Find where the given text appears and provide that cell's center as [X, Y] coordinate. 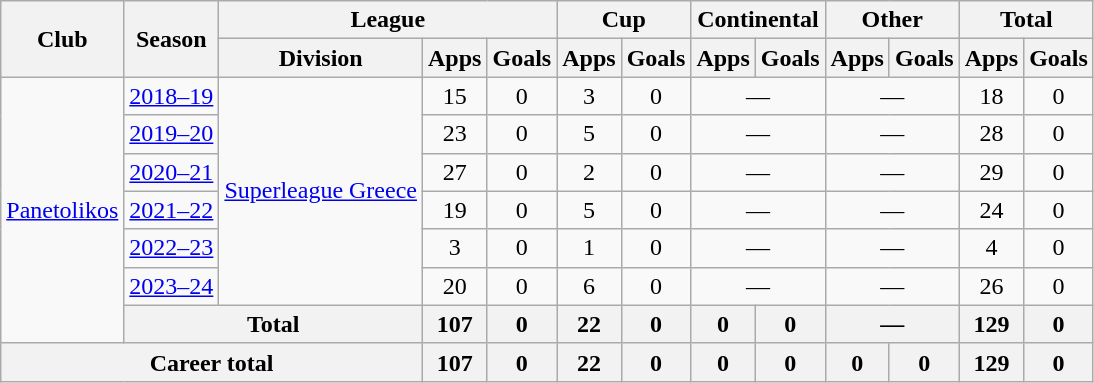
Continental [758, 20]
4 [991, 248]
League [388, 20]
2022–23 [172, 248]
Panetolikos [62, 210]
Division [321, 58]
2 [589, 172]
Cup [624, 20]
18 [991, 96]
23 [455, 134]
Career total [212, 362]
2019–20 [172, 134]
29 [991, 172]
2021–22 [172, 210]
2023–24 [172, 286]
15 [455, 96]
Season [172, 39]
2020–21 [172, 172]
24 [991, 210]
6 [589, 286]
Other [892, 20]
26 [991, 286]
2018–19 [172, 96]
28 [991, 134]
Superleague Greece [321, 191]
1 [589, 248]
27 [455, 172]
Club [62, 39]
20 [455, 286]
19 [455, 210]
